For the text-containing cell, return its midpoint in [X, Y] coordinate format. 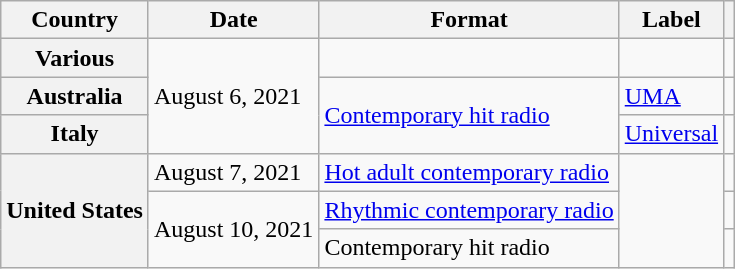
UMA [671, 96]
Format [469, 20]
Country [75, 20]
United States [75, 210]
Various [75, 58]
Hot adult contemporary radio [469, 172]
August 7, 2021 [233, 172]
August 10, 2021 [233, 229]
Italy [75, 134]
Australia [75, 96]
August 6, 2021 [233, 96]
Rhythmic contemporary radio [469, 210]
Universal [671, 134]
Date [233, 20]
Label [671, 20]
